Return the (X, Y) coordinate for the center point of the cell that contains the specified text.  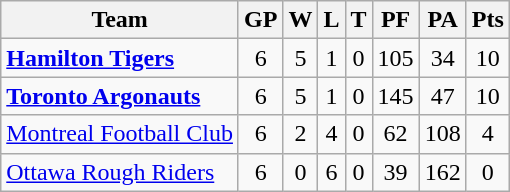
Toronto Argonauts (120, 96)
62 (396, 134)
47 (442, 96)
Hamilton Tigers (120, 58)
Team (120, 20)
Montreal Football Club (120, 134)
PF (396, 20)
105 (396, 58)
145 (396, 96)
GP (260, 20)
34 (442, 58)
39 (396, 172)
W (300, 20)
L (332, 20)
162 (442, 172)
Ottawa Rough Riders (120, 172)
PA (442, 20)
2 (300, 134)
T (358, 20)
Pts (488, 20)
108 (442, 134)
